Output the [x, y] coordinate of the center of the cell containing the given text.  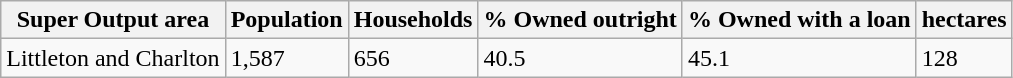
Littleton and Charlton [113, 58]
656 [413, 58]
hectares [964, 20]
Super Output area [113, 20]
% Owned outright [580, 20]
40.5 [580, 58]
Population [286, 20]
Households [413, 20]
45.1 [799, 58]
128 [964, 58]
% Owned with a loan [799, 20]
1,587 [286, 58]
